Return the [X, Y] coordinate for the center point of the cell that contains the specified text.  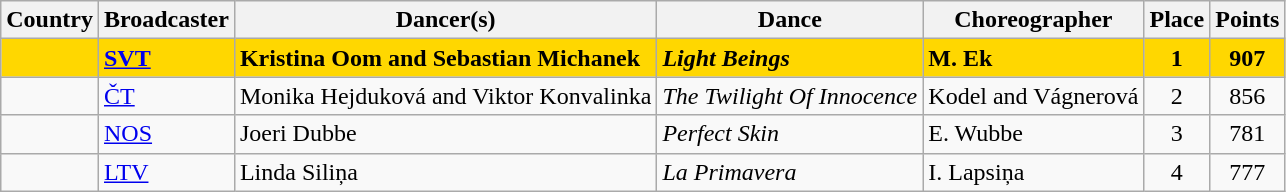
2 [1177, 96]
SVT [166, 58]
Light Beings [790, 58]
I. Lapsiņa [1034, 172]
Broadcaster [166, 20]
Perfect Skin [790, 134]
Dancer(s) [445, 20]
Country [50, 20]
Kodel and Vágnerová [1034, 96]
Linda Siliņa [445, 172]
E. Wubbe [1034, 134]
777 [1248, 172]
907 [1248, 58]
Joeri Dubbe [445, 134]
M. Ek [1034, 58]
Choreographer [1034, 20]
La Primavera [790, 172]
Kristina Oom and Sebastian Michanek [445, 58]
Points [1248, 20]
Place [1177, 20]
781 [1248, 134]
3 [1177, 134]
LTV [166, 172]
Monika Hejduková and Viktor Konvalinka [445, 96]
The Twilight Of Innocence [790, 96]
ČT [166, 96]
1 [1177, 58]
Dance [790, 20]
856 [1248, 96]
4 [1177, 172]
NOS [166, 134]
